Detect which cell encompasses the target text, then output its [x, y] center coordinate. 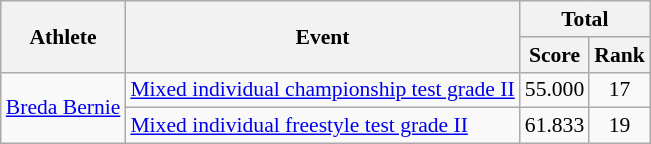
Breda Bernie [64, 108]
Mixed individual freestyle test grade II [322, 126]
Rank [620, 55]
Score [554, 55]
Total [585, 19]
Athlete [64, 36]
Mixed individual championship test grade II [322, 90]
55.000 [554, 90]
61.833 [554, 126]
19 [620, 126]
17 [620, 90]
Event [322, 36]
